Return (X, Y) of the center of cell containing provided text 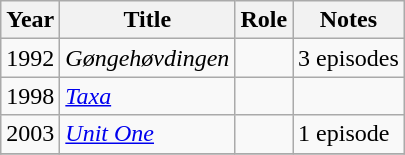
Unit One (148, 134)
Title (148, 20)
1992 (30, 58)
Taxa (148, 96)
Gøngehøvdingen (148, 58)
2003 (30, 134)
3 episodes (349, 58)
1 episode (349, 134)
Notes (349, 20)
1998 (30, 96)
Role (264, 20)
Year (30, 20)
